Extract the (x, y) coordinate from the center of the cell holding the provided text.  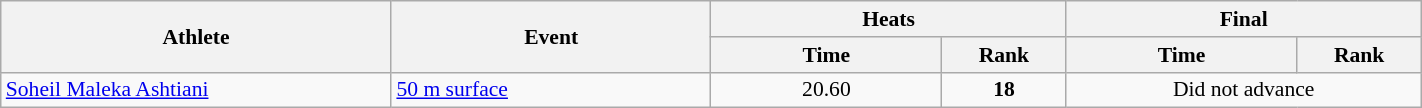
18 (1004, 90)
Athlete (196, 36)
Event (551, 36)
Final (1244, 19)
Did not advance (1244, 90)
20.60 (826, 90)
Soheil Maleka Ashtiani (196, 90)
50 m surface (551, 90)
Heats (888, 19)
